Search for the cell housing the specified text and yield its [X, Y] center coordinate. 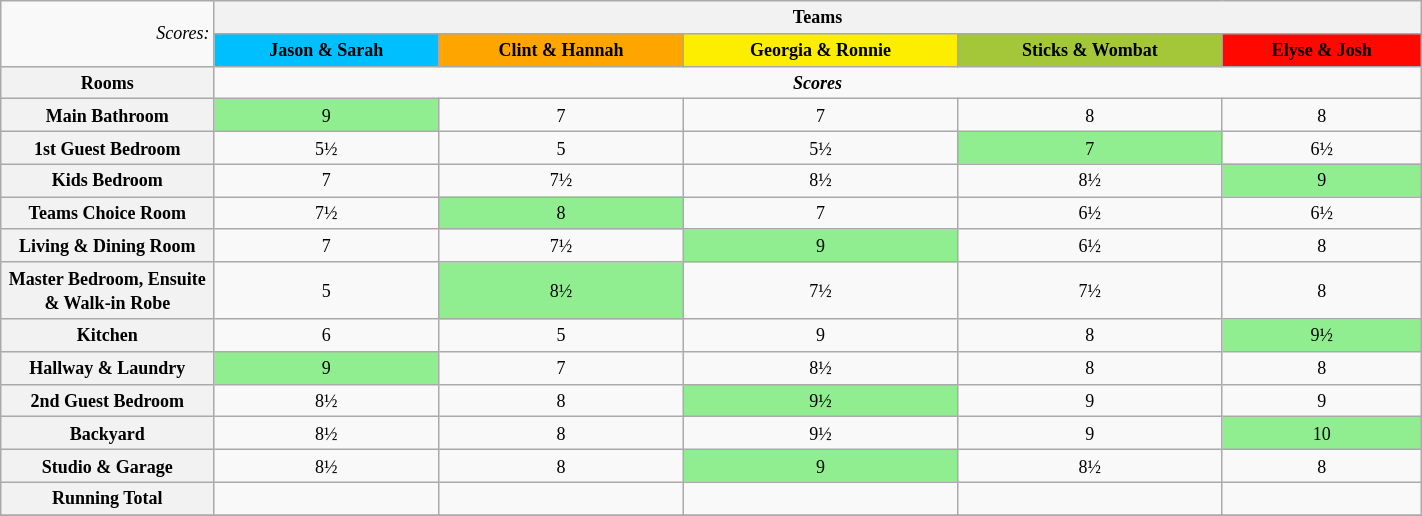
Jason & Sarah [326, 50]
Scores [818, 82]
Teams Choice Room [108, 214]
Georgia & Ronnie [820, 50]
Living & Dining Room [108, 246]
Hallway & Laundry [108, 368]
Rooms [108, 82]
2nd Guest Bedroom [108, 400]
Elyse & Josh [1322, 50]
1st Guest Bedroom [108, 148]
Clint & Hannah [562, 50]
Master Bedroom, Ensuite & Walk-in Robe [108, 290]
Main Bathroom [108, 116]
Sticks & Wombat [1090, 50]
Kitchen [108, 336]
Backyard [108, 434]
Kids Bedroom [108, 180]
Scores: [108, 34]
10 [1322, 434]
Teams [818, 18]
6 [326, 336]
Running Total [108, 498]
Studio & Garage [108, 466]
